Capture the cell that displays the provided text and extract its (X, Y) central coordinate. 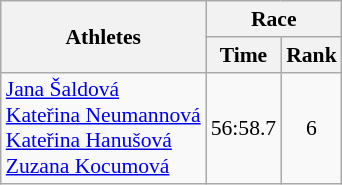
6 (312, 128)
Rank (312, 55)
Athletes (104, 36)
Race (274, 19)
56:58.7 (244, 128)
Time (244, 55)
Jana ŠaldováKateřina NeumannováKateřina HanušováZuzana Kocumová (104, 128)
